Identify which cell holds the provided text, then report its (x, y) central coordinate. 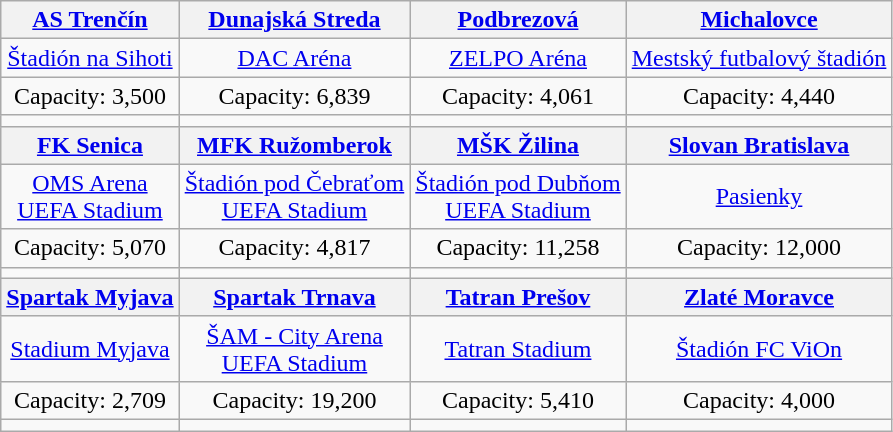
Zlaté Moravce (759, 297)
Capacity: 12,000 (759, 248)
Capacity: 6,839 (294, 96)
MFK Ružomberok (294, 145)
AS Trenčín (90, 20)
Mestský futbalový štadión (759, 58)
Capacity: 3,500 (90, 96)
Capacity: 2,709 (90, 400)
Michalovce (759, 20)
Pasienky (759, 196)
Capacity: 11,258 (518, 248)
Spartak Myjava (90, 297)
Podbrezová (518, 20)
MŠK Žilina (518, 145)
ZELPO Aréna (518, 58)
Tatran Prešov (518, 297)
Štadión na Sihoti (90, 58)
Štadión pod ČebraťomUEFA Stadium (294, 196)
Spartak Trnava (294, 297)
Tatran Stadium (518, 348)
Capacity: 4,061 (518, 96)
Capacity: 5,070 (90, 248)
Capacity: 4,440 (759, 96)
Capacity: 5,410 (518, 400)
Capacity: 4,000 (759, 400)
Slovan Bratislava (759, 145)
Capacity: 4,817 (294, 248)
DAC Aréna (294, 58)
Štadión FC ViOn (759, 348)
OMS ArenaUEFA Stadium (90, 196)
Štadión pod DubňomUEFA Stadium (518, 196)
FK Senica (90, 145)
Dunajská Streda (294, 20)
ŠAM - City ArenaUEFA Stadium (294, 348)
Capacity: 19,200 (294, 400)
Stadium Myjava (90, 348)
